Determine the (X, Y) coordinate at the center of the cell enclosing the given text.  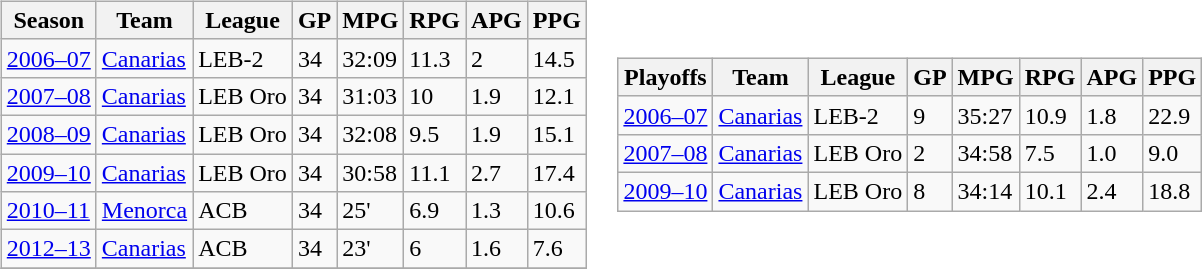
7.5 (1050, 153)
34:58 (986, 153)
11.1 (435, 173)
6 (435, 249)
2010–11 (48, 211)
32:09 (370, 58)
11.3 (435, 58)
9.5 (435, 134)
32:08 (370, 134)
2.7 (497, 173)
18.8 (1172, 192)
34:14 (986, 192)
8 (930, 192)
17.4 (556, 173)
2012–13 (48, 249)
14.5 (556, 58)
10 (435, 96)
Menorca (144, 211)
25' (370, 211)
2008–09 (48, 134)
10.1 (1050, 192)
1.3 (497, 211)
12.1 (556, 96)
1.8 (1112, 115)
23' (370, 249)
22.9 (1172, 115)
9.0 (1172, 153)
Season (48, 20)
10.6 (556, 211)
Playoffs (666, 77)
15.1 (556, 134)
30:58 (370, 173)
6.9 (435, 211)
1.6 (497, 249)
9 (930, 115)
2.4 (1112, 192)
35:27 (986, 115)
31:03 (370, 96)
7.6 (556, 249)
10.9 (1050, 115)
1.0 (1112, 153)
